Provide the (X, Y) coordinate of the cell's center where the given text is located.  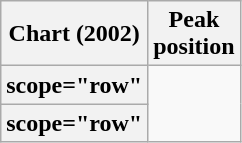
Chart (2002) (74, 34)
Peakposition (194, 34)
